Return [X, Y] of the center of cell containing provided text 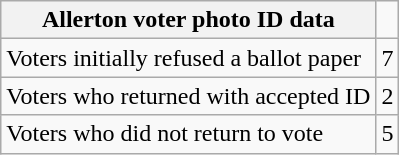
7 [388, 58]
Voters initially refused a ballot paper [188, 58]
2 [388, 96]
Voters who returned with accepted ID [188, 96]
Voters who did not return to vote [188, 134]
5 [388, 134]
Allerton voter photo ID data [188, 20]
